Output the (x, y) coordinate of the center of the cell containing the given text.  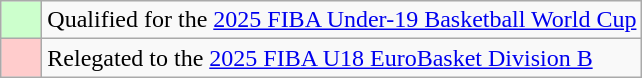
Qualified for the 2025 FIBA Under-19 Basketball World Cup (342, 20)
Relegated to the 2025 FIBA U18 EuroBasket Division B (342, 58)
